Capture the cell that displays the provided text and extract its (x, y) central coordinate. 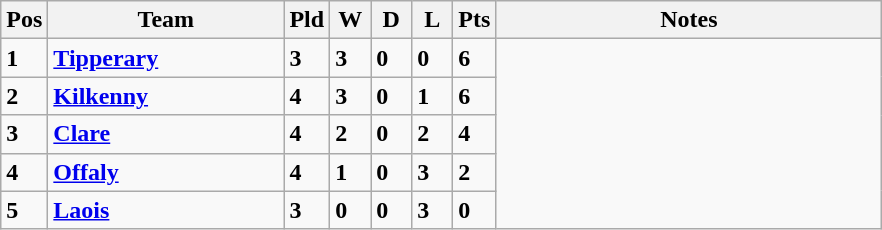
Kilkenny (166, 96)
Pts (474, 20)
Tipperary (166, 58)
L (432, 20)
D (392, 20)
Pld (307, 20)
Laois (166, 210)
Notes (689, 20)
5 (24, 210)
Pos (24, 20)
W (350, 20)
Offaly (166, 172)
Team (166, 20)
Clare (166, 134)
